Capture the cell that displays the provided text and extract its (X, Y) central coordinate. 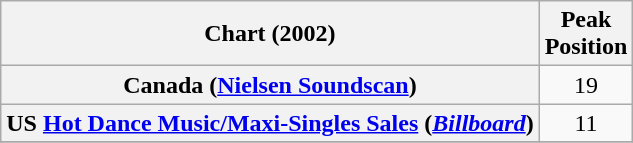
19 (586, 85)
US Hot Dance Music/Maxi-Singles Sales (Billboard) (270, 123)
Chart (2002) (270, 34)
Canada (Nielsen Soundscan) (270, 85)
11 (586, 123)
PeakPosition (586, 34)
